Identify which cell holds the provided text, then report its [X, Y] central coordinate. 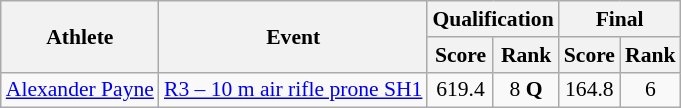
8 Q [526, 90]
619.4 [460, 90]
Alexander Payne [80, 90]
Athlete [80, 36]
R3 – 10 m air rifle prone SH1 [294, 90]
Final [620, 19]
Qualification [492, 19]
164.8 [590, 90]
6 [650, 90]
Event [294, 36]
